Detect which cell encompasses the target text, then output its (x, y) center coordinate. 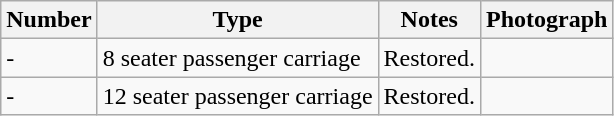
Photograph (546, 20)
Notes (429, 20)
Type (238, 20)
Number (49, 20)
8 seater passenger carriage (238, 58)
12 seater passenger carriage (238, 96)
